Search for the cell housing the specified text and yield its (X, Y) center coordinate. 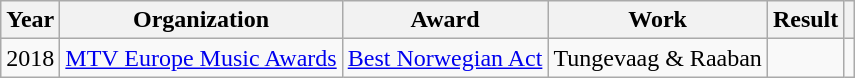
MTV Europe Music Awards (201, 58)
Year (30, 20)
Organization (201, 20)
Best Norwegian Act (445, 58)
Tungevaag & Raaban (658, 58)
Result (805, 20)
Work (658, 20)
Award (445, 20)
2018 (30, 58)
